Find where the given text appears and provide that cell's center as [X, Y] coordinate. 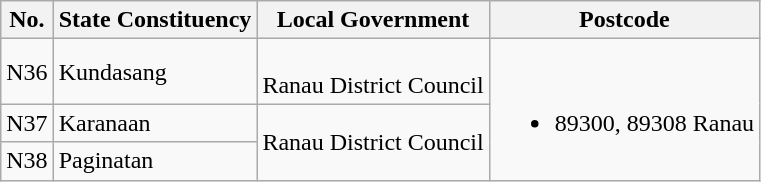
Postcode [624, 20]
Karanaan [155, 123]
Kundasang [155, 72]
N37 [27, 123]
Paginatan [155, 161]
State Constituency [155, 20]
89300, 89308 Ranau [624, 110]
Local Government [373, 20]
N36 [27, 72]
No. [27, 20]
N38 [27, 161]
